Capture the cell that displays the provided text and extract its (X, Y) central coordinate. 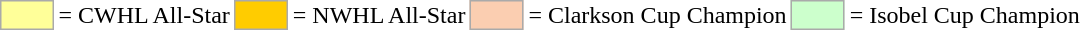
= NWHL All-Star (379, 15)
= Clarkson Cup Champion (658, 15)
= CWHL All-Star (144, 15)
